Identify which cell holds the provided text, then report its (X, Y) central coordinate. 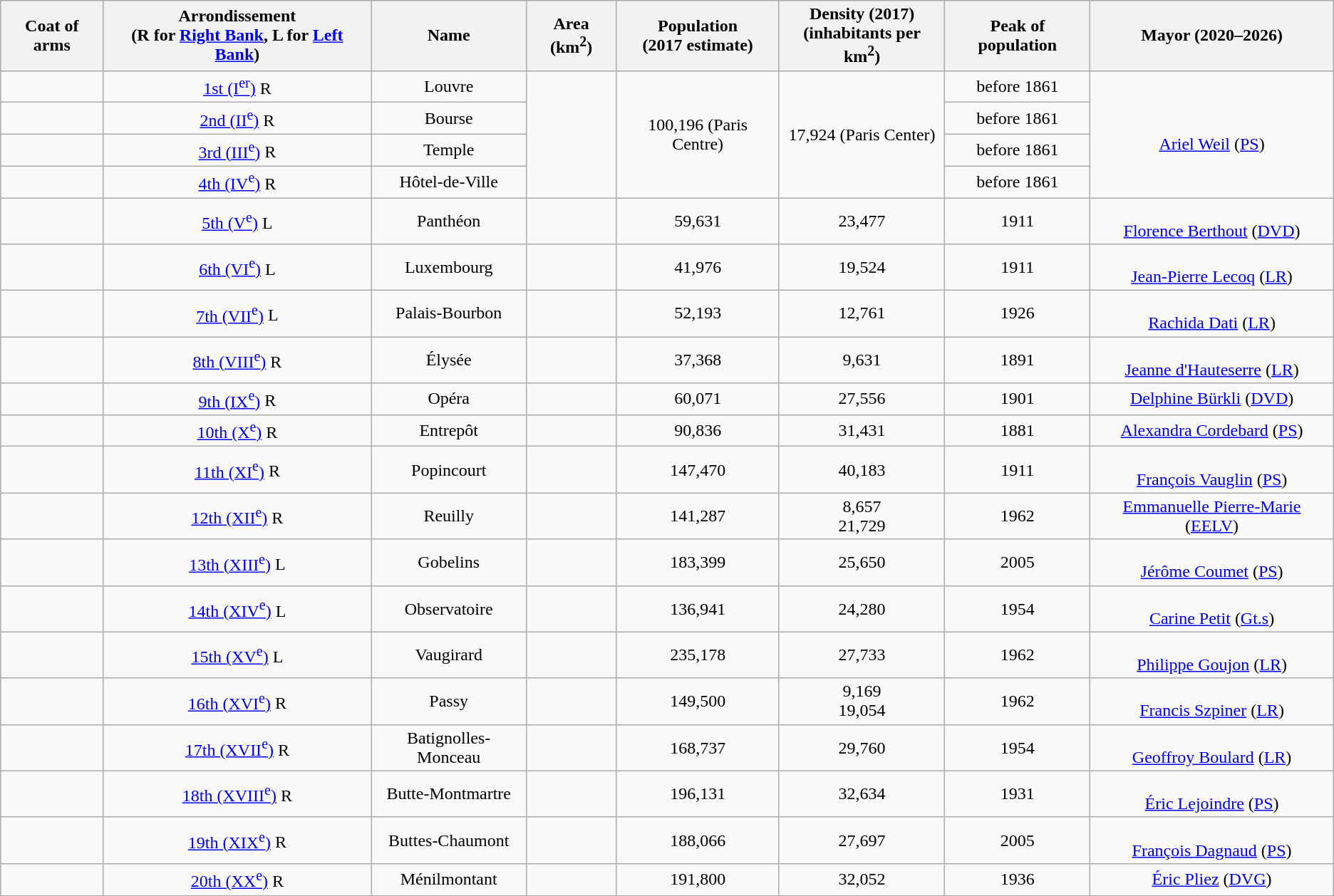
Delphine Bürkli (DVD) (1211, 399)
59,631 (698, 221)
Buttes-Chaumont (449, 840)
3rd (IIIe) R (237, 150)
Alexandra Cordebard (PS) (1211, 430)
Opéra (449, 399)
Jean-Pierre Lecoq (LR) (1211, 268)
40,183 (862, 470)
60,071 (698, 399)
9th (IXe) R (237, 399)
31,431 (862, 430)
7th (VIIe) L (237, 313)
Bourse (449, 118)
Area (km2) (571, 36)
25,650 (862, 563)
12th (XIIe) R (237, 516)
9,16919,054 (862, 701)
20th (XXe) R (237, 879)
Palais-Bourbon (449, 313)
15th (XVe) L (237, 655)
Name (449, 36)
Vaugirard (449, 655)
Batignolles-Monceau (449, 748)
90,836 (698, 430)
18th (XVIIIe) R (237, 793)
188,066 (698, 840)
9,631 (862, 360)
2nd (IIe) R (237, 118)
Panthéon (449, 221)
Reuilly (449, 516)
191,800 (698, 879)
Geoffroy Boulard (LR) (1211, 748)
12,761 (862, 313)
100,196 (Paris Centre) (698, 134)
François Dagnaud (PS) (1211, 840)
Ariel Weil (PS) (1211, 134)
Francis Szpiner (LR) (1211, 701)
5th (Ve) L (237, 221)
136,941 (698, 608)
24,280 (862, 608)
Rachida Dati (LR) (1211, 313)
6th (VIe) L (237, 268)
Jérôme Coumet (PS) (1211, 563)
10th (Xe) R (237, 430)
Mayor (2020–2026) (1211, 36)
Carine Petit (Gt.s) (1211, 608)
Temple (449, 150)
Hôtel-de-Ville (449, 182)
Butte-Montmartre (449, 793)
52,193 (698, 313)
16th (XVIe) R (237, 701)
Louvre (449, 87)
Passy (449, 701)
196,131 (698, 793)
Ménilmontant (449, 879)
1936 (1018, 879)
Gobelins (449, 563)
Luxembourg (449, 268)
183,399 (698, 563)
1881 (1018, 430)
1891 (1018, 360)
Éric Pliez (DVG) (1211, 879)
Jeanne d'Hauteserre (LR) (1211, 360)
141,287 (698, 516)
Élysée (449, 360)
32,052 (862, 879)
Coat of arms (52, 36)
1901 (1018, 399)
Entrepôt (449, 430)
Emmanuelle Pierre-Marie (EELV) (1211, 516)
37,368 (698, 360)
Arrondissement (R for Right Bank, L for Left Bank) (237, 36)
8th (VIIIe) R (237, 360)
14th (XIVe) L (237, 608)
Observatoire (449, 608)
17,924 (Paris Center) (862, 134)
Philippe Goujon (LR) (1211, 655)
1st (Ier) R (237, 87)
1931 (1018, 793)
4th (IVe) R (237, 182)
8,65721,729 (862, 516)
17th (XVIIe) R (237, 748)
235,178 (698, 655)
19,524 (862, 268)
27,733 (862, 655)
Popincourt (449, 470)
Florence Berthout (DVD) (1211, 221)
11th (XIe) R (237, 470)
Density (2017)(inhabitants per km2) (862, 36)
13th (XIIIe) L (237, 563)
149,500 (698, 701)
23,477 (862, 221)
1926 (1018, 313)
41,976 (698, 268)
19th (XIXe) R (237, 840)
27,556 (862, 399)
27,697 (862, 840)
Peak of population (1018, 36)
168,737 (698, 748)
Éric Lejoindre (PS) (1211, 793)
Population(2017 estimate) (698, 36)
147,470 (698, 470)
32,634 (862, 793)
29,760 (862, 748)
François Vauglin (PS) (1211, 470)
